Capture the cell that displays the provided text and extract its (x, y) central coordinate. 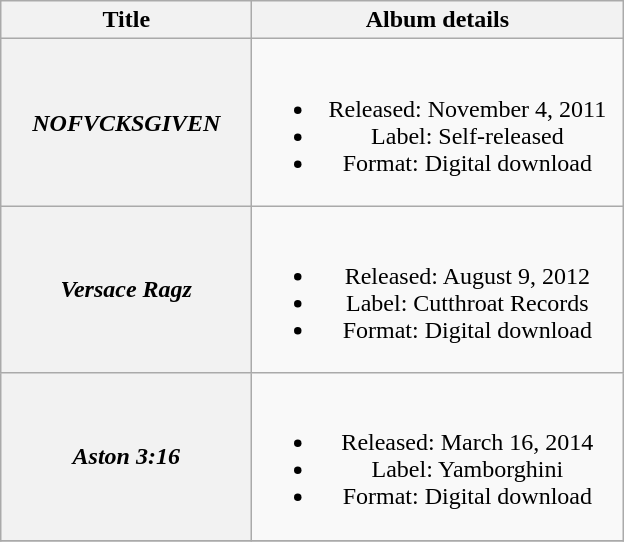
Versace Ragz (126, 290)
Released: March 16, 2014Label: YamborghiniFormat: Digital download (438, 456)
NOFVCKSGIVEN (126, 122)
Released: November 4, 2011Label: Self-releasedFormat: Digital download (438, 122)
Released: August 9, 2012Label: Cutthroat RecordsFormat: Digital download (438, 290)
Album details (438, 20)
Title (126, 20)
Aston 3:16 (126, 456)
